Search for the cell housing the specified text and yield its (x, y) center coordinate. 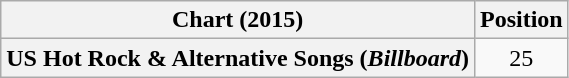
Chart (2015) (238, 20)
25 (521, 58)
US Hot Rock & Alternative Songs (Billboard) (238, 58)
Position (521, 20)
